Extract the (X, Y) coordinate from the center of the cell holding the provided text.  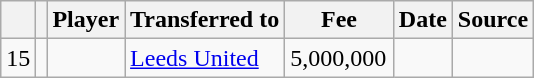
Fee (340, 20)
Leeds United (205, 58)
5,000,000 (340, 58)
Source (492, 20)
Transferred to (205, 20)
Date (422, 20)
15 (18, 58)
Player (86, 20)
